Return (X, Y) of the center of cell containing provided text 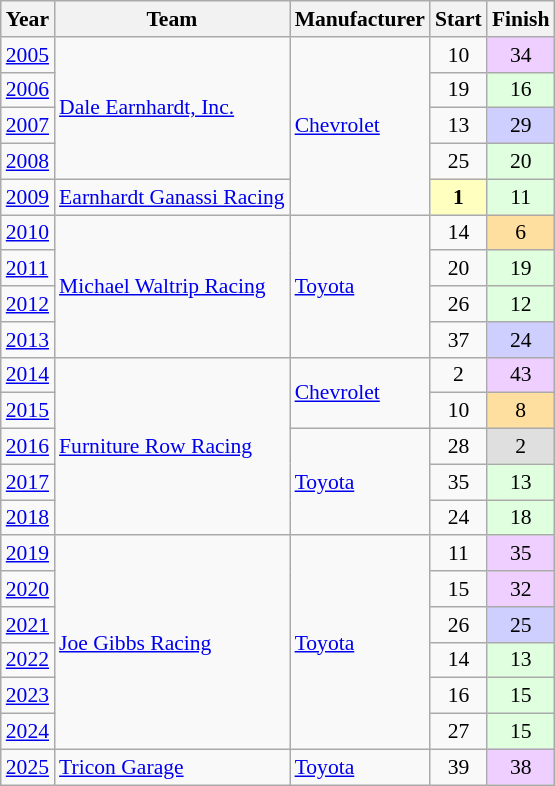
Dale Earnhardt, Inc. (172, 108)
Earnhardt Ganassi Racing (172, 197)
8 (521, 411)
2025 (28, 767)
Year (28, 19)
Furniture Row Racing (172, 446)
Start (458, 19)
Tricon Garage (172, 767)
Team (172, 19)
2024 (28, 732)
Manufacturer (360, 19)
2020 (28, 589)
2021 (28, 625)
37 (458, 340)
2016 (28, 447)
39 (458, 767)
Joe Gibbs Racing (172, 643)
32 (521, 589)
2010 (28, 233)
34 (521, 55)
29 (521, 126)
2023 (28, 696)
2022 (28, 660)
2006 (28, 90)
2008 (28, 162)
2019 (28, 554)
6 (521, 233)
2015 (28, 411)
Michael Waltrip Racing (172, 286)
27 (458, 732)
43 (521, 375)
2007 (28, 126)
2009 (28, 197)
2012 (28, 304)
2011 (28, 269)
2014 (28, 375)
28 (458, 447)
2018 (28, 518)
38 (521, 767)
12 (521, 304)
2013 (28, 340)
2005 (28, 55)
18 (521, 518)
2017 (28, 482)
Finish (521, 19)
1 (458, 197)
